Return the [x, y] coordinate for the center point of the cell that contains the specified text.  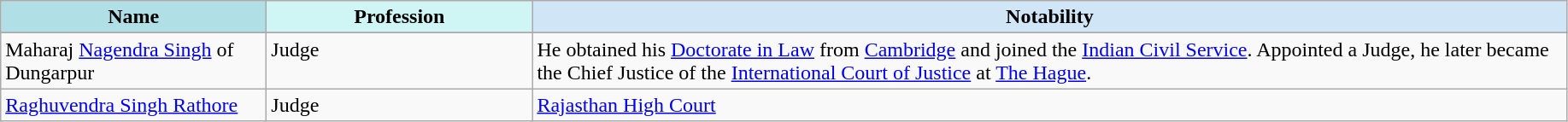
Rajasthan High Court [1049, 105]
Name [133, 17]
Profession [400, 17]
Raghuvendra Singh Rathore [133, 105]
Notability [1049, 17]
Maharaj Nagendra Singh of Dungarpur [133, 61]
